Output the (x, y) coordinate of the center of the cell containing the given text.  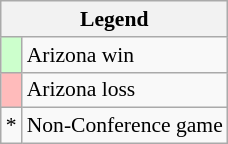
Non-Conference game (125, 126)
Arizona win (125, 55)
Legend (114, 19)
Arizona loss (125, 90)
* (12, 126)
